Provide the (x, y) coordinate of the cell's center where the given text is located.  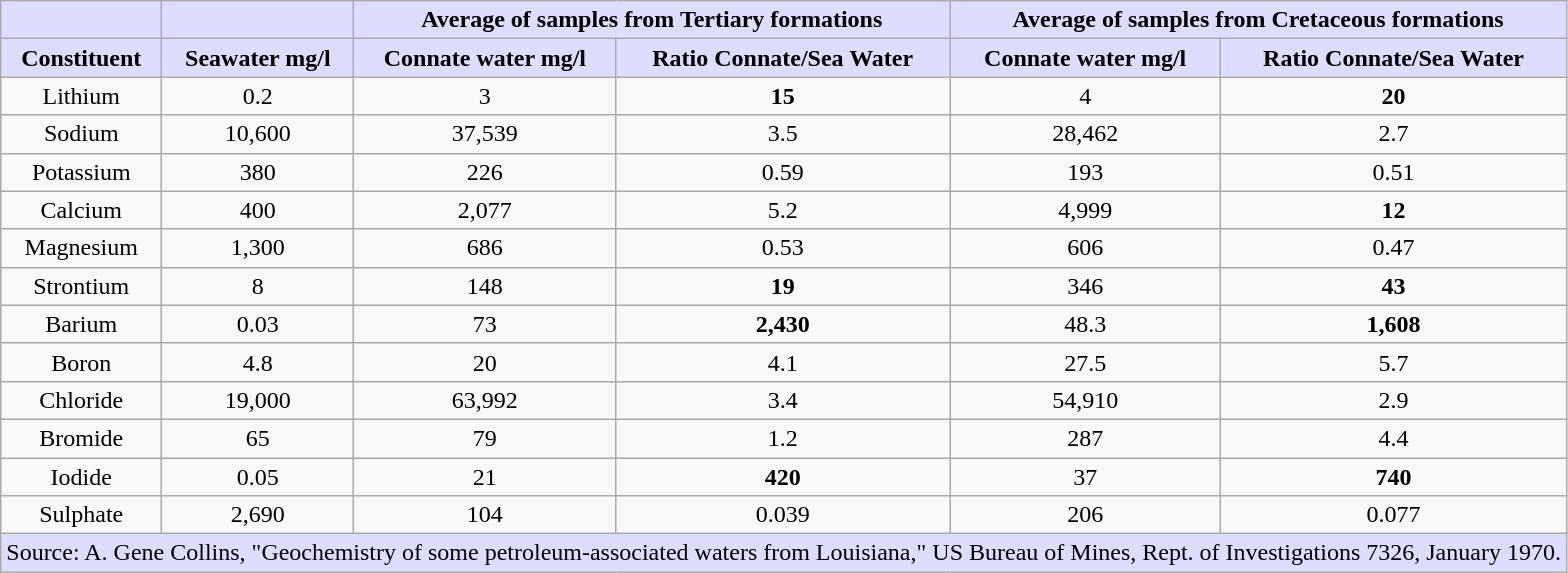
0.077 (1394, 515)
193 (1086, 172)
Average of samples from Cretaceous formations (1258, 20)
Iodide (82, 477)
79 (485, 438)
606 (1086, 248)
4,999 (1086, 210)
4.1 (783, 362)
21 (485, 477)
346 (1086, 286)
0.53 (783, 248)
19,000 (258, 400)
0.47 (1394, 248)
48.3 (1086, 324)
Seawater mg/l (258, 58)
Barium (82, 324)
19 (783, 286)
400 (258, 210)
1,608 (1394, 324)
54,910 (1086, 400)
37,539 (485, 134)
686 (485, 248)
5.2 (783, 210)
Magnesium (82, 248)
43 (1394, 286)
4.4 (1394, 438)
4.8 (258, 362)
Lithium (82, 96)
287 (1086, 438)
3.5 (783, 134)
0.51 (1394, 172)
28,462 (1086, 134)
1.2 (783, 438)
Potassium (82, 172)
2,690 (258, 515)
2.9 (1394, 400)
206 (1086, 515)
740 (1394, 477)
148 (485, 286)
73 (485, 324)
226 (485, 172)
Bromide (82, 438)
15 (783, 96)
104 (485, 515)
0.59 (783, 172)
1,300 (258, 248)
27.5 (1086, 362)
Sulphate (82, 515)
12 (1394, 210)
420 (783, 477)
2,430 (783, 324)
8 (258, 286)
0.05 (258, 477)
Strontium (82, 286)
Average of samples from Tertiary formations (652, 20)
380 (258, 172)
0.039 (783, 515)
5.7 (1394, 362)
Sodium (82, 134)
10,600 (258, 134)
2.7 (1394, 134)
37 (1086, 477)
0.03 (258, 324)
Boron (82, 362)
Chloride (82, 400)
Calcium (82, 210)
63,992 (485, 400)
3.4 (783, 400)
4 (1086, 96)
Constituent (82, 58)
2,077 (485, 210)
65 (258, 438)
0.2 (258, 96)
3 (485, 96)
